Return [x, y] of the center of cell containing provided text 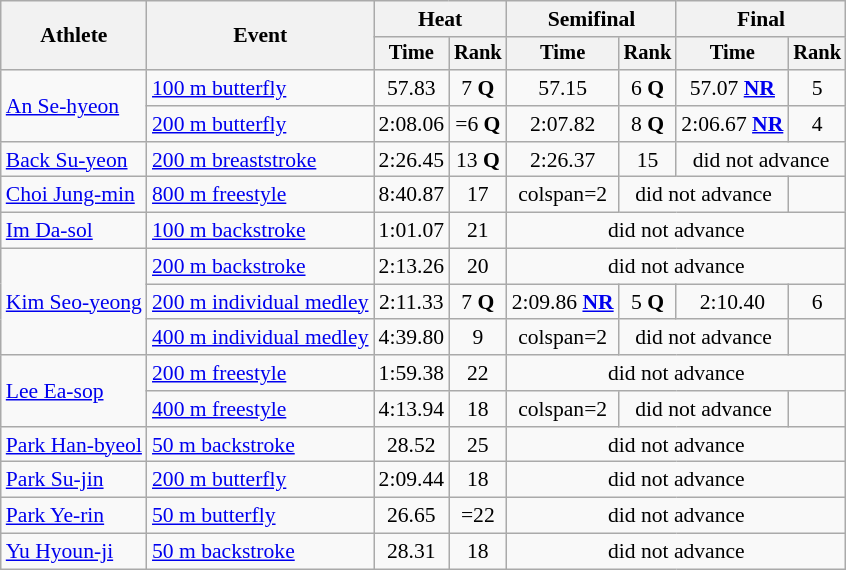
2:09.44 [412, 480]
2:10.40 [732, 302]
=22 [478, 516]
Heat [440, 19]
2:26.37 [563, 160]
1:59.38 [412, 373]
57.15 [563, 88]
Athlete [74, 36]
Park Ye-rin [74, 516]
8:40.87 [412, 195]
2:07.82 [563, 124]
4:39.80 [412, 338]
2:13.26 [412, 267]
20 [478, 267]
21 [478, 231]
2:06.67 NR [732, 124]
2:11.33 [412, 302]
100 m backstroke [260, 231]
2:08.06 [412, 124]
4:13.94 [412, 409]
2:09.86 NR [563, 302]
Kim Seo-yeong [74, 302]
Park Su-jin [74, 480]
22 [478, 373]
200 m freestyle [260, 373]
25 [478, 445]
13 Q [478, 160]
800 m freestyle [260, 195]
=6 Q [478, 124]
57.07 NR [732, 88]
Semifinal [592, 19]
400 m individual medley [260, 338]
8 Q [648, 124]
200 m breaststroke [260, 160]
17 [478, 195]
5 Q [648, 302]
26.65 [412, 516]
1:01.07 [412, 231]
Yu Hyoun-ji [74, 552]
6 [817, 302]
Lee Ea-sop [74, 390]
An Se-hyeon [74, 106]
Im Da-sol [74, 231]
100 m butterfly [260, 88]
6 Q [648, 88]
Choi Jung-min [74, 195]
2:26.45 [412, 160]
200 m backstroke [260, 267]
400 m freestyle [260, 409]
4 [817, 124]
Event [260, 36]
28.52 [412, 445]
28.31 [412, 552]
57.83 [412, 88]
Park Han-byeol [74, 445]
200 m individual medley [260, 302]
Back Su-yeon [74, 160]
15 [648, 160]
9 [478, 338]
5 [817, 88]
50 m butterfly [260, 516]
Final [761, 19]
